Find where the given text appears and provide that cell's center as [x, y] coordinate. 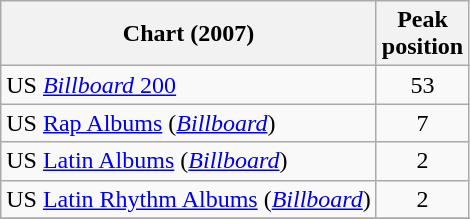
US Latin Rhythm Albums (Billboard) [189, 199]
Chart (2007) [189, 34]
53 [422, 85]
US Billboard 200 [189, 85]
US Rap Albums (Billboard) [189, 123]
Peakposition [422, 34]
US Latin Albums (Billboard) [189, 161]
7 [422, 123]
